Pinpoint the cell where the given text exists, returning its (X, Y) midpoint coordinate. 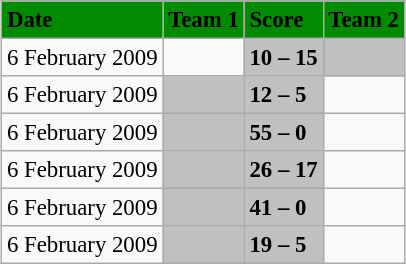
10 – 15 (284, 57)
19 – 5 (284, 245)
Team 1 (204, 20)
Team 2 (364, 20)
12 – 5 (284, 95)
Date (82, 20)
55 – 0 (284, 133)
26 – 17 (284, 170)
41 – 0 (284, 208)
Score (284, 20)
